Identify which cell holds the provided text, then report its (x, y) central coordinate. 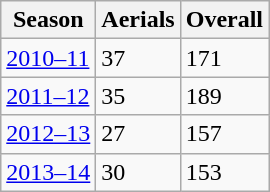
Season (48, 20)
2011–12 (48, 96)
35 (138, 96)
2013–14 (48, 172)
157 (224, 134)
37 (138, 58)
27 (138, 134)
171 (224, 58)
189 (224, 96)
30 (138, 172)
Aerials (138, 20)
153 (224, 172)
2010–11 (48, 58)
Overall (224, 20)
2012–13 (48, 134)
